Determine the (x, y) coordinate at the center of the cell enclosing the given text.  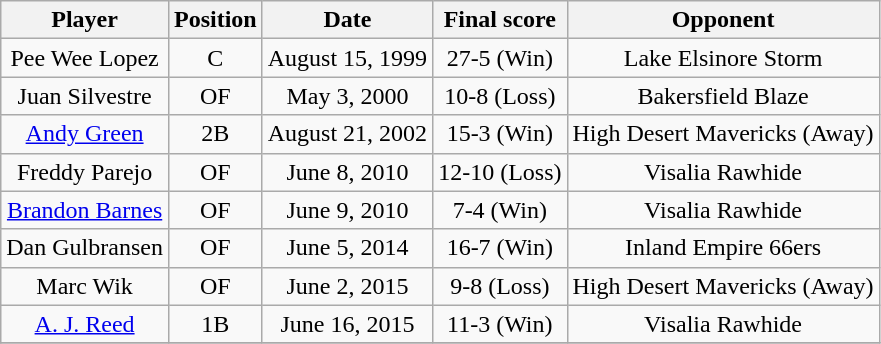
10-8 (Loss) (500, 96)
Lake Elsinore Storm (723, 58)
May 3, 2000 (347, 96)
11-3 (Win) (500, 324)
Brandon Barnes (85, 210)
16-7 (Win) (500, 248)
Dan Gulbransen (85, 248)
August 15, 1999 (347, 58)
Andy Green (85, 134)
Position (215, 20)
Bakersfield Blaze (723, 96)
2B (215, 134)
Date (347, 20)
Juan Silvestre (85, 96)
Opponent (723, 20)
1B (215, 324)
27-5 (Win) (500, 58)
June 16, 2015 (347, 324)
Inland Empire 66ers (723, 248)
Freddy Parejo (85, 172)
June 5, 2014 (347, 248)
C (215, 58)
A. J. Reed (85, 324)
Player (85, 20)
15-3 (Win) (500, 134)
June 8, 2010 (347, 172)
August 21, 2002 (347, 134)
June 2, 2015 (347, 286)
7-4 (Win) (500, 210)
9-8 (Loss) (500, 286)
June 9, 2010 (347, 210)
Pee Wee Lopez (85, 58)
12-10 (Loss) (500, 172)
Marc Wik (85, 286)
Final score (500, 20)
